From the cell containing the given text, extract its center point as [X, Y] coordinate. 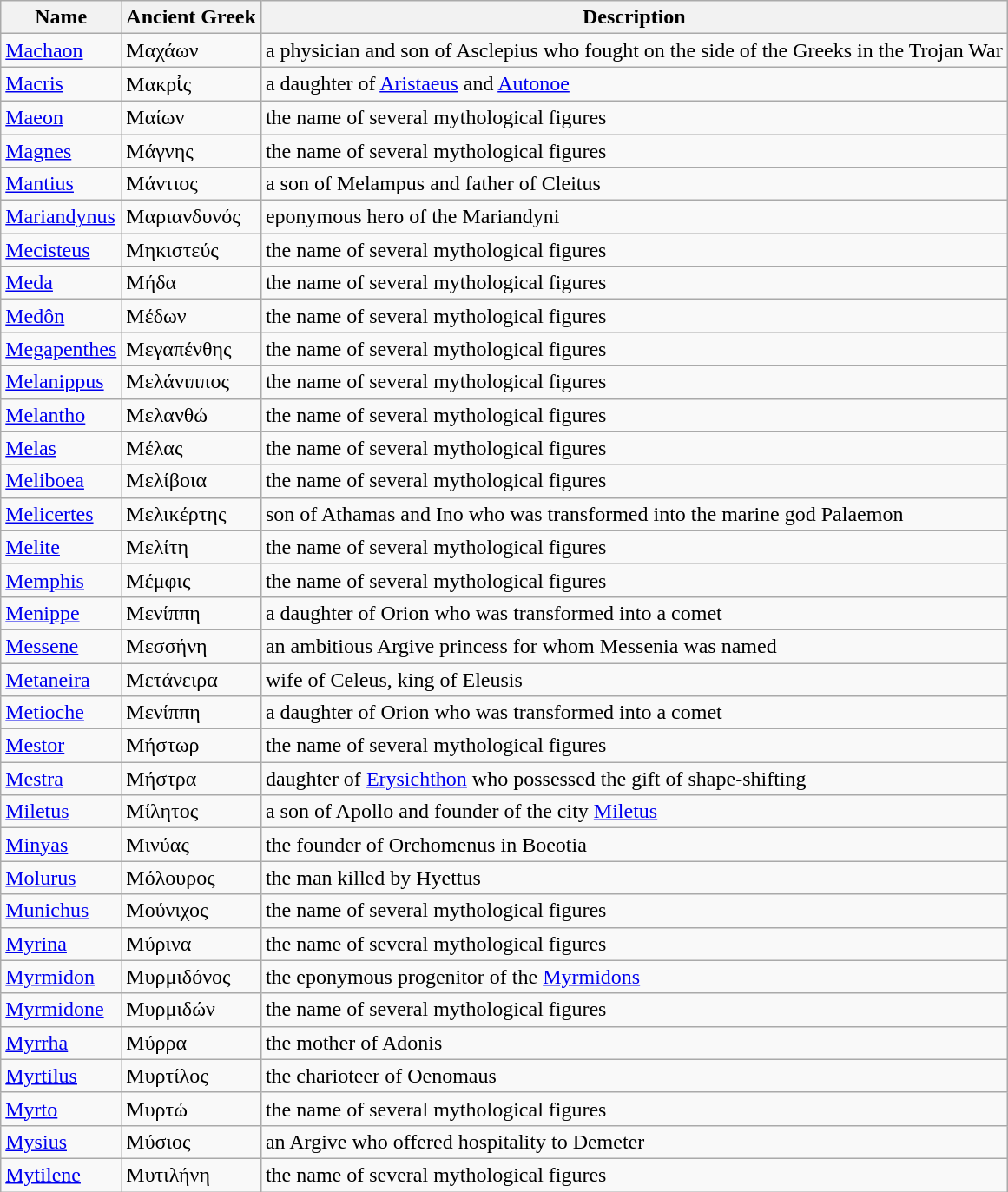
Melantho [61, 415]
Μελάνιππος [191, 382]
Myrmidon [61, 977]
Maeon [61, 117]
Messene [61, 646]
Μαριανδυνός [191, 217]
a son of Melampus and father of Cleitus [634, 184]
Machaon [61, 50]
Μηκιστεύς [191, 250]
Μελανθώ [191, 415]
Melanippus [61, 382]
Medôn [61, 316]
Μέδων [191, 316]
Μαχάων [191, 50]
Mecisteus [61, 250]
Μύσιος [191, 1142]
Μήστρα [191, 779]
Μέλας [191, 448]
Μακρἰς [191, 84]
Myrmidone [61, 1010]
eponymous hero of the Mariandyni [634, 217]
Μυρτώ [191, 1109]
Μεσσήνη [191, 646]
Name [61, 17]
Metioche [61, 713]
Meda [61, 283]
Μούνιχος [191, 911]
Μέμφις [191, 580]
Melicertes [61, 514]
son of Athamas and Ino who was transformed into the marine god Palaemon [634, 514]
Munichus [61, 911]
Μίλητος [191, 812]
Μυρμιδόνος [191, 977]
Meliboea [61, 481]
Megapenthes [61, 349]
a daughter of Aristaeus and Autonoe [634, 84]
Μελίτη [191, 547]
Μεγαπένθης [191, 349]
the mother of Adonis [634, 1043]
Μυτιλήνη [191, 1175]
Ancient Greek [191, 17]
Memphis [61, 580]
Μύρινα [191, 944]
Μήδα [191, 283]
Μόλουρος [191, 878]
Magnes [61, 150]
Mestor [61, 746]
Μυρτίλος [191, 1076]
wife of Celeus, king of Eleusis [634, 680]
Myrina [61, 944]
daughter of Erysichthon who possessed the gift of shape-shifting [634, 779]
Menippe [61, 613]
Μάγνης [191, 150]
an ambitious Argive princess for whom Messenia was named [634, 646]
Miletus [61, 812]
Myrrha [61, 1043]
Mantius [61, 184]
Macris [61, 84]
the eponymous progenitor of the Myrmidons [634, 977]
a physician and son of Asclepius who fought on the side of the Greeks in the Trojan War [634, 50]
Molurus [61, 878]
the man killed by Hyettus [634, 878]
Μελικέρτης [191, 514]
Μύρρα [191, 1043]
Mariandynus [61, 217]
Melite [61, 547]
Metaneira [61, 680]
Μυρμιδών [191, 1010]
Μελίβοια [191, 481]
Melas [61, 448]
Minyas [61, 845]
a son of Apollo and founder of the city Miletus [634, 812]
an Argive who offered hospitality to Demeter [634, 1142]
Μάντιος [191, 184]
Mysius [61, 1142]
Myrtilus [61, 1076]
Description [634, 17]
Mytilene [61, 1175]
the charioteer of Oenomaus [634, 1076]
Μήστωρ [191, 746]
Μετάνειρα [191, 680]
Mestra [61, 779]
Μινύας [191, 845]
the founder of Orchomenus in Boeotia [634, 845]
Μαίων [191, 117]
Myrto [61, 1109]
